Identify which cell holds the provided text, then report its (x, y) central coordinate. 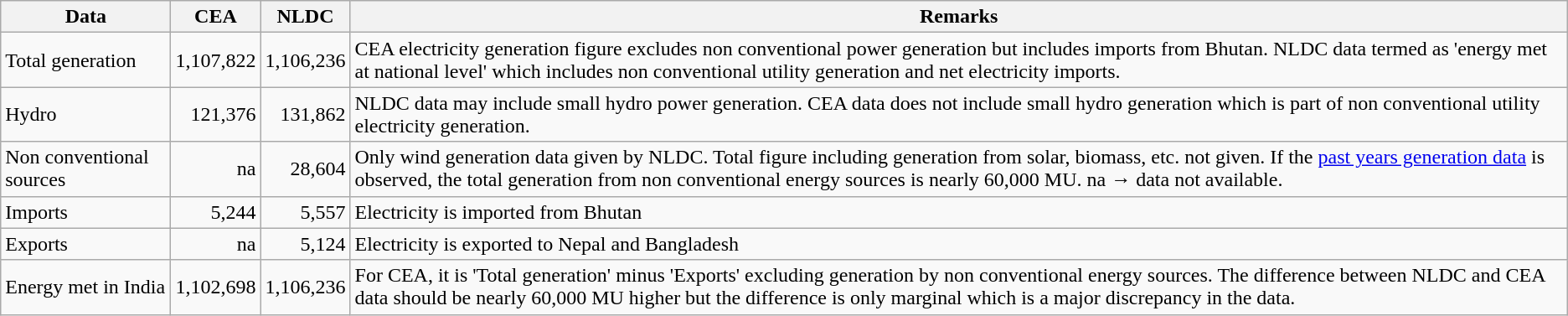
Total generation (85, 60)
Non conventional sources (85, 169)
Data (85, 17)
1,107,822 (216, 60)
Imports (85, 212)
1,102,698 (216, 287)
Exports (85, 244)
131,862 (305, 114)
121,376 (216, 114)
CEA (216, 17)
5,124 (305, 244)
Remarks (958, 17)
Energy met in India (85, 287)
Electricity is imported from Bhutan (958, 212)
NLDC (305, 17)
Electricity is exported to Nepal and Bangladesh (958, 244)
Hydro (85, 114)
5,244 (216, 212)
5,557 (305, 212)
28,604 (305, 169)
